Detect which cell encompasses the target text, then output its [x, y] center coordinate. 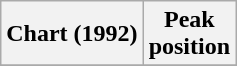
Peakposition [189, 34]
Chart (1992) [72, 34]
